From the cell containing the given text, extract its center point as (X, Y) coordinate. 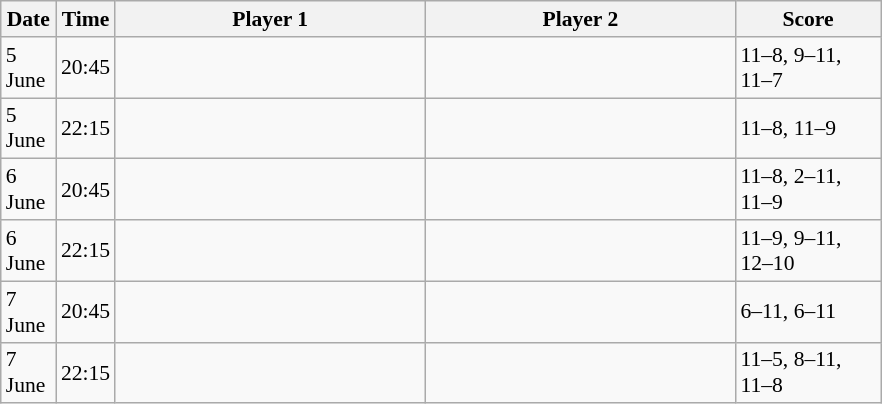
6–11, 6–11 (808, 312)
11–8, 2–11, 11–9 (808, 190)
11–5, 8–11, 11–8 (808, 372)
11–8, 9–11, 11–7 (808, 68)
Player 1 (270, 19)
Date (28, 19)
Player 2 (580, 19)
11–8, 11–9 (808, 128)
Time (86, 19)
11–9, 9–11, 12–10 (808, 250)
Score (808, 19)
